Detect which cell encompasses the target text, then output its [X, Y] center coordinate. 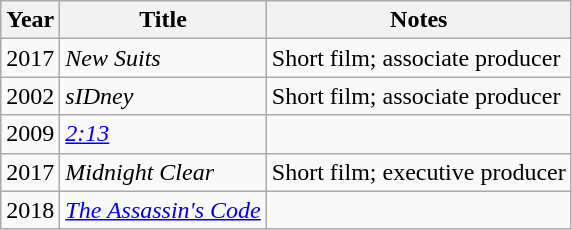
The Assassin's Code [163, 210]
Title [163, 20]
2002 [30, 96]
2:13 [163, 134]
Notes [418, 20]
Short film; executive producer [418, 172]
2009 [30, 134]
2018 [30, 210]
Midnight Clear [163, 172]
New Suits [163, 58]
Year [30, 20]
sIDney [163, 96]
